Determine the (X, Y) coordinate at the center of the cell enclosing the given text.  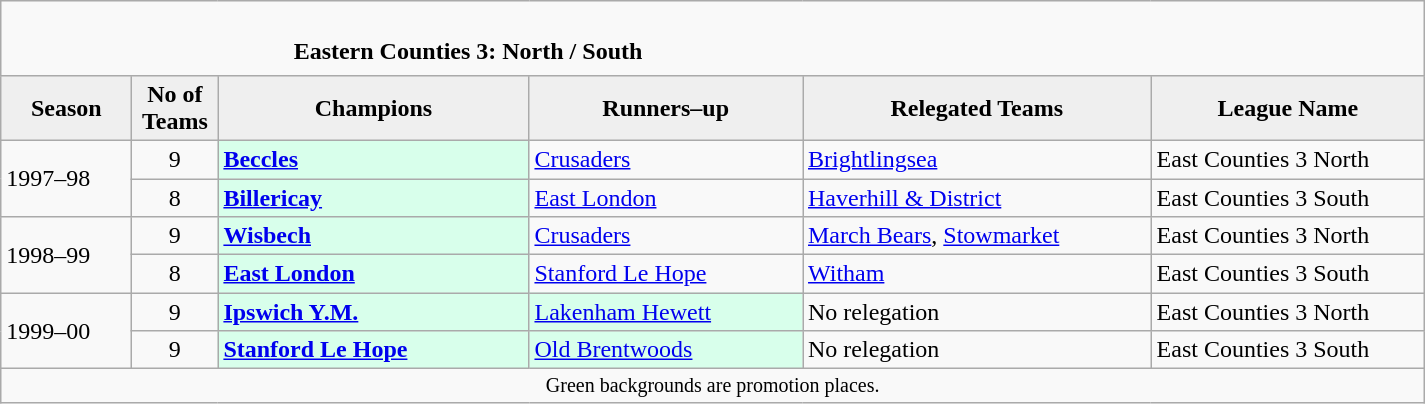
Old Brentwoods (666, 350)
Witham (976, 274)
1999–00 (66, 331)
Wisbech (374, 236)
Brightlingsea (976, 159)
Season (66, 108)
Runners–up (666, 108)
No of Teams (175, 108)
Beccles (374, 159)
League Name (1288, 108)
Haverhill & District (976, 197)
1998–99 (66, 255)
Billericay (374, 197)
March Bears, Stowmarket (976, 236)
Champions (374, 108)
Ipswich Y.M. (374, 312)
1997–98 (66, 178)
Green backgrounds are promotion places. (713, 386)
Relegated Teams (976, 108)
Lakenham Hewett (666, 312)
